Capture the cell that displays the provided text and extract its (x, y) central coordinate. 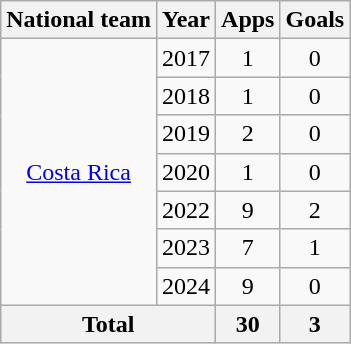
3 (315, 324)
7 (248, 248)
2017 (186, 58)
2022 (186, 210)
Year (186, 20)
Total (108, 324)
2023 (186, 248)
2018 (186, 96)
2024 (186, 286)
2019 (186, 134)
2020 (186, 172)
Costa Rica (79, 172)
30 (248, 324)
Goals (315, 20)
National team (79, 20)
Apps (248, 20)
